Identify which cell holds the provided text, then report its [x, y] central coordinate. 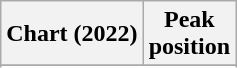
Peakposition [189, 34]
Chart (2022) [72, 34]
